Search for the cell housing the specified text and yield its (X, Y) center coordinate. 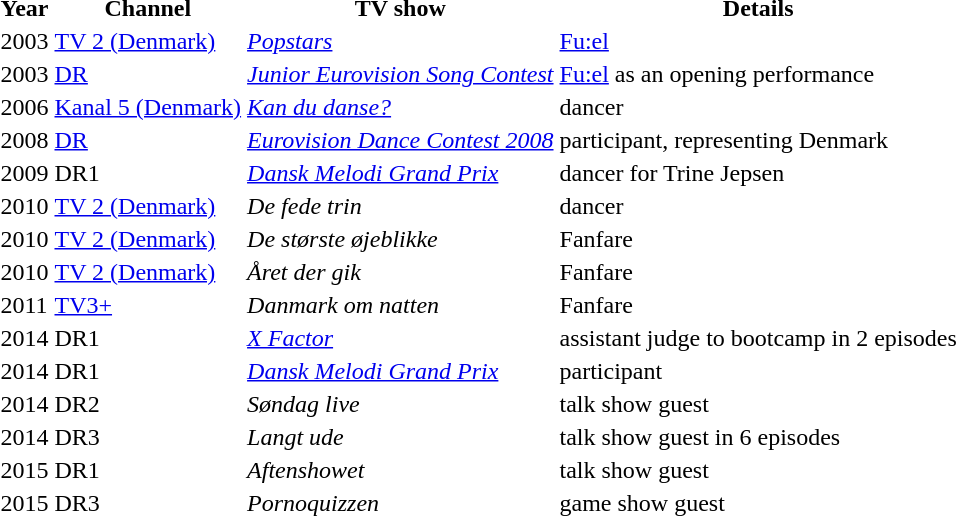
Eurovision Dance Contest 2008 (400, 140)
De største øjeblikke (400, 239)
DR2 (148, 404)
Kanal 5 (Denmark) (148, 107)
Junior Eurovision Song Contest (400, 74)
Langt ude (400, 437)
X Factor (400, 338)
Aftenshowet (400, 470)
Året der gik (400, 272)
TV3+ (148, 305)
DR3 (148, 437)
De fede trin (400, 206)
Danmark om natten (400, 305)
Popstars (400, 41)
Søndag live (400, 404)
Kan du danse? (400, 107)
